Return the (x, y) coordinate for the center point of the cell that contains the specified text.  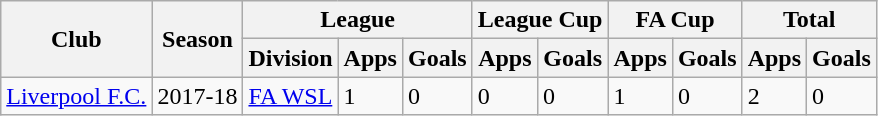
2 (774, 96)
FA Cup (675, 20)
Total (809, 20)
Club (76, 39)
2017-18 (198, 96)
Liverpool F.C. (76, 96)
Division (290, 58)
Season (198, 39)
League (358, 20)
League Cup (540, 20)
FA WSL (290, 96)
